Provide the (x, y) coordinate of the cell's center where the given text is located.  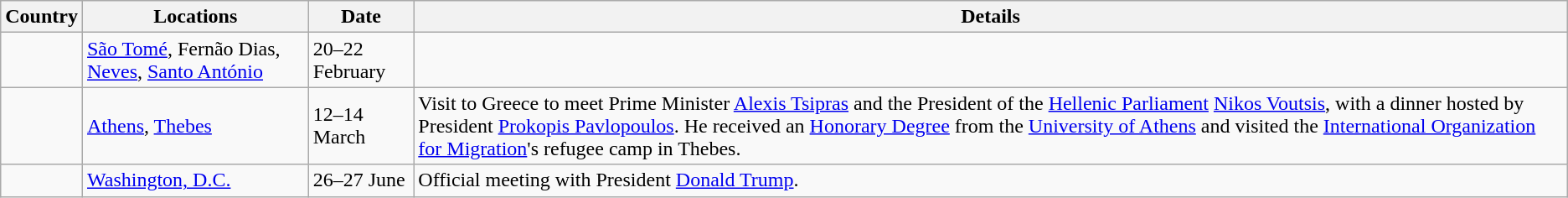
Date (361, 17)
20–22 February (361, 60)
São Tomé, Fernão Dias, Neves, Santo António (195, 60)
12–14 March (361, 126)
Details (990, 17)
Washington, D.C. (195, 180)
Country (42, 17)
Locations (195, 17)
Athens, Thebes (195, 126)
Official meeting with President Donald Trump. (990, 180)
26–27 June (361, 180)
